Provide the [X, Y] coordinate of the cell's center where the given text is located.  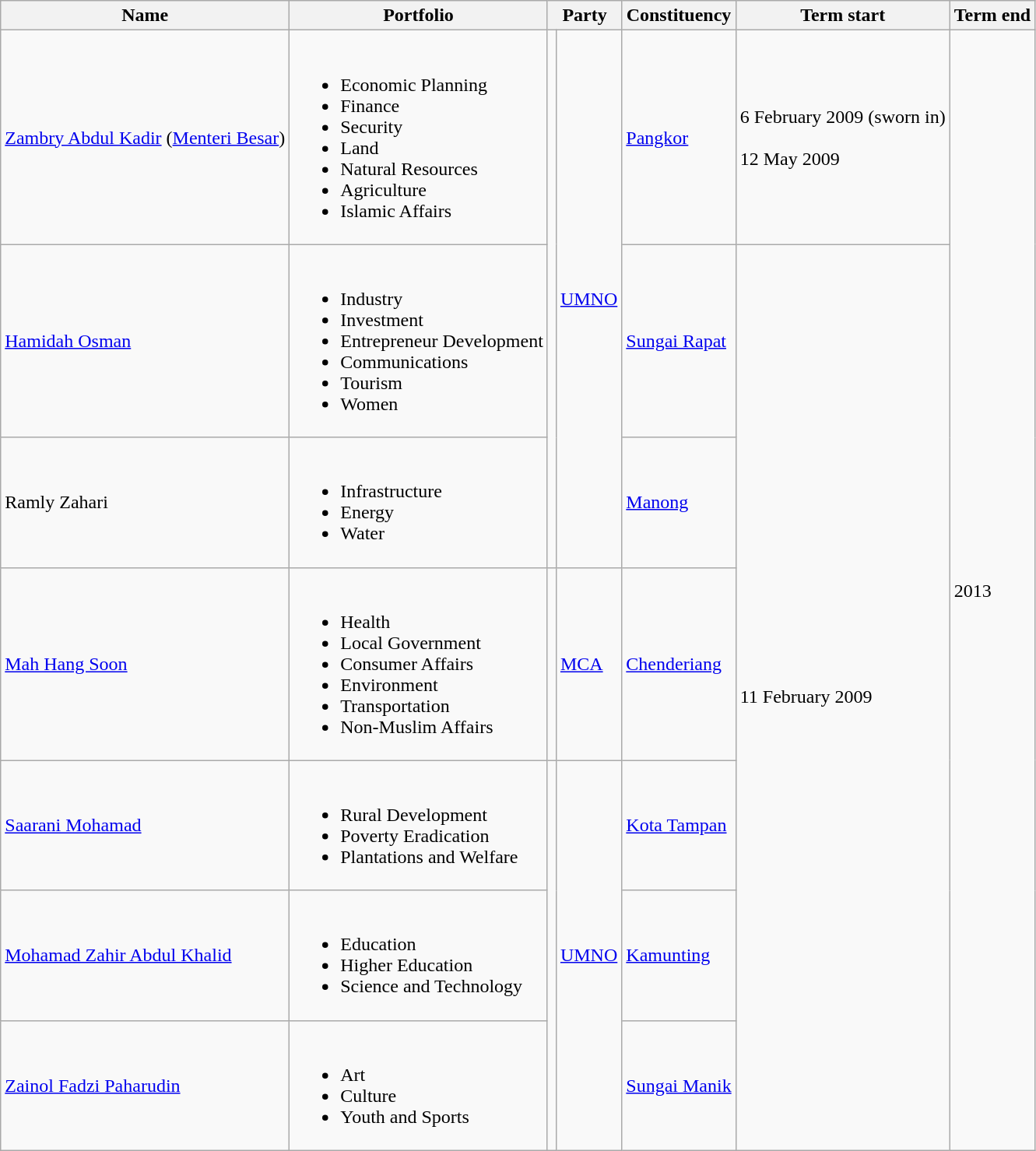
Pangkor [679, 137]
Constituency [679, 16]
Kota Tampan [679, 825]
InfrastructureEnergyWater [419, 503]
Kamunting [679, 956]
Mohamad Zahir Abdul Khalid [145, 956]
IndustryInvestmentEntrepreneur DevelopmentCommunicationsTourismWomen [419, 341]
HealthLocal GovernmentConsumer AffairsEnvironmentTransportationNon-Muslim Affairs [419, 664]
Economic PlanningFinanceSecurityLandNatural ResourcesAgricultureIslamic Affairs [419, 137]
Manong [679, 503]
Chenderiang [679, 664]
Zambry Abdul Kadir (Menteri Besar) [145, 137]
Ramly Zahari [145, 503]
Portfolio [419, 16]
Hamidah Osman [145, 341]
ArtCultureYouth and Sports [419, 1085]
MCA [588, 664]
Name [145, 16]
Term end [992, 16]
Mah Hang Soon [145, 664]
Sungai Manik [679, 1085]
Zainol Fadzi Paharudin [145, 1085]
Party [584, 16]
Term start [842, 16]
6 February 2009 (sworn in)12 May 2009 [842, 137]
EducationHigher EducationScience and Technology [419, 956]
2013 [992, 590]
11 February 2009 [842, 697]
Saarani Mohamad [145, 825]
Sungai Rapat [679, 341]
Rural DevelopmentPoverty EradicationPlantations and Welfare [419, 825]
